Determine the (X, Y) coordinate at the center of the cell enclosing the given text.  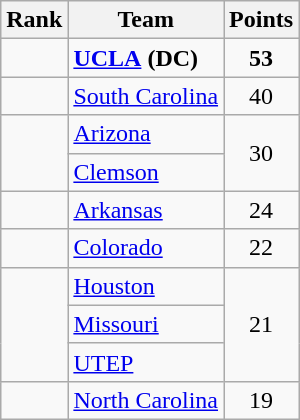
Team (146, 20)
Points (262, 20)
22 (262, 248)
19 (262, 400)
Colorado (146, 248)
South Carolina (146, 96)
Arkansas (146, 210)
Missouri (146, 324)
40 (262, 96)
Clemson (146, 172)
53 (262, 58)
24 (262, 210)
UTEP (146, 362)
30 (262, 153)
Arizona (146, 134)
North Carolina (146, 400)
21 (262, 324)
Rank (34, 20)
Houston (146, 286)
UCLA (DC) (146, 58)
